For the text-containing cell, return its midpoint in (X, Y) coordinate format. 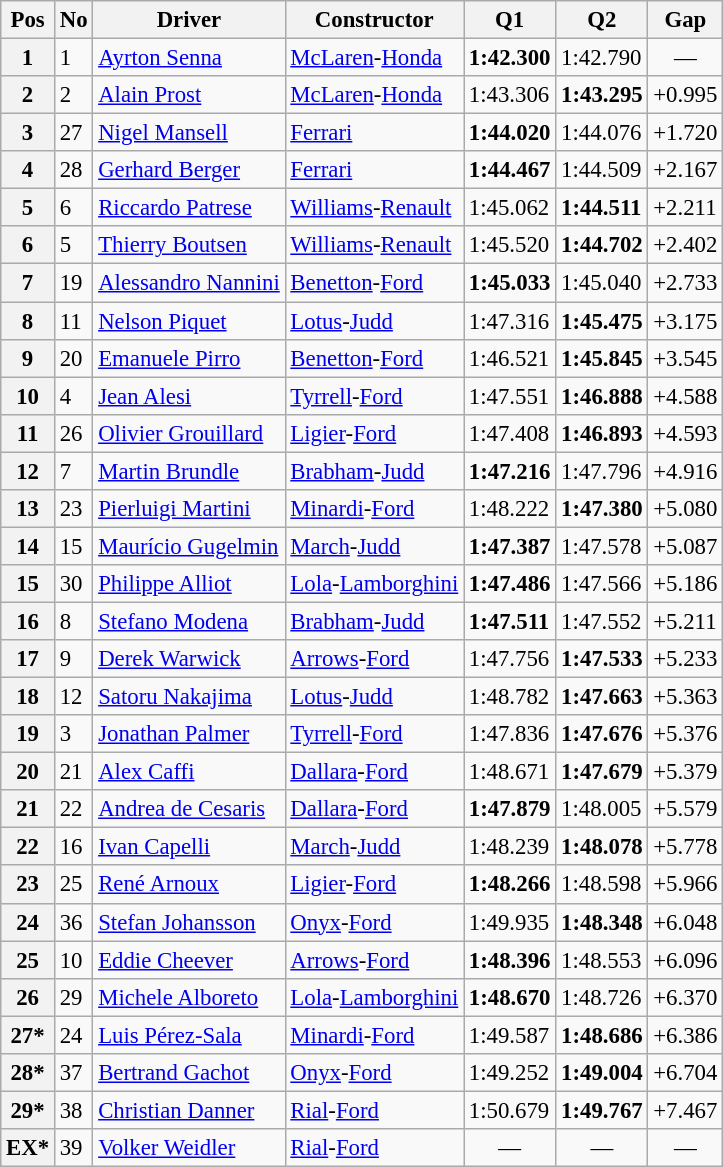
Riccardo Patrese (189, 208)
Eddie Cheever (189, 960)
28 (73, 170)
1:45.040 (602, 283)
1:49.004 (602, 1073)
1:47.796 (602, 471)
1:47.533 (602, 659)
Ayrton Senna (189, 58)
Driver (189, 20)
+0.995 (686, 95)
+5.379 (686, 772)
René Arnoux (189, 885)
Stefano Modena (189, 621)
1:47.566 (602, 584)
1:48.239 (510, 847)
+5.233 (686, 659)
1:47.486 (510, 584)
1:47.879 (510, 809)
1:49.935 (510, 922)
1:48.396 (510, 960)
+4.588 (686, 396)
1:46.888 (602, 396)
+6.370 (686, 997)
1:48.005 (602, 809)
1:45.520 (510, 245)
Philippe Alliot (189, 584)
39 (73, 1148)
1:48.598 (602, 885)
Andrea de Cesaris (189, 809)
Alex Caffi (189, 772)
1:48.348 (602, 922)
+3.175 (686, 321)
1:44.076 (602, 133)
1:47.679 (602, 772)
1:48.670 (510, 997)
29* (28, 1110)
1:47.216 (510, 471)
1:48.553 (602, 960)
Nigel Mansell (189, 133)
13 (28, 509)
1:47.676 (602, 734)
1:44.702 (602, 245)
+7.467 (686, 1110)
+4.916 (686, 471)
1:47.380 (602, 509)
Thierry Boutsen (189, 245)
1:47.578 (602, 546)
+6.096 (686, 960)
Constructor (374, 20)
1:47.316 (510, 321)
1:47.551 (510, 396)
36 (73, 922)
Alessandro Nannini (189, 283)
1:42.790 (602, 58)
1:45.033 (510, 283)
1:47.756 (510, 659)
1:43.295 (602, 95)
+5.376 (686, 734)
1:48.726 (602, 997)
Gap (686, 20)
1:43.306 (510, 95)
Q2 (602, 20)
1:47.387 (510, 546)
+5.186 (686, 584)
1:47.836 (510, 734)
Emanuele Pirro (189, 358)
1:48.782 (510, 697)
28* (28, 1073)
+2.211 (686, 208)
Ivan Capelli (189, 847)
Derek Warwick (189, 659)
17 (28, 659)
+5.211 (686, 621)
+3.545 (686, 358)
+5.087 (686, 546)
+5.778 (686, 847)
Christian Danner (189, 1110)
No (73, 20)
1:42.300 (510, 58)
14 (28, 546)
1:48.266 (510, 885)
30 (73, 584)
1:47.408 (510, 433)
+6.704 (686, 1073)
+4.593 (686, 433)
Alain Prost (189, 95)
+2.733 (686, 283)
1:46.521 (510, 358)
EX* (28, 1148)
+6.048 (686, 922)
Stefan Johansson (189, 922)
Jonathan Palmer (189, 734)
27* (28, 1035)
1:44.509 (602, 170)
1:45.845 (602, 358)
Satoru Nakajima (189, 697)
+5.966 (686, 885)
29 (73, 997)
Gerhard Berger (189, 170)
+2.167 (686, 170)
+5.080 (686, 509)
1:45.062 (510, 208)
+2.402 (686, 245)
+1.720 (686, 133)
Pierluigi Martini (189, 509)
1:49.252 (510, 1073)
1:50.679 (510, 1110)
Volker Weidler (189, 1148)
1:47.663 (602, 697)
1:45.475 (602, 321)
Maurício Gugelmin (189, 546)
1:44.020 (510, 133)
1:47.511 (510, 621)
Pos (28, 20)
Martin Brundle (189, 471)
+6.386 (686, 1035)
1:44.511 (602, 208)
1:46.893 (602, 433)
+5.579 (686, 809)
38 (73, 1110)
Olivier Grouillard (189, 433)
Michele Alboreto (189, 997)
18 (28, 697)
Nelson Piquet (189, 321)
Luis Pérez-Sala (189, 1035)
Q1 (510, 20)
1:49.767 (602, 1110)
27 (73, 133)
1:44.467 (510, 170)
Bertrand Gachot (189, 1073)
37 (73, 1073)
1:49.587 (510, 1035)
1:48.686 (602, 1035)
+5.363 (686, 697)
1:48.078 (602, 847)
1:48.671 (510, 772)
1:47.552 (602, 621)
1:48.222 (510, 509)
Jean Alesi (189, 396)
